Return [X, Y] of the center of cell containing provided text 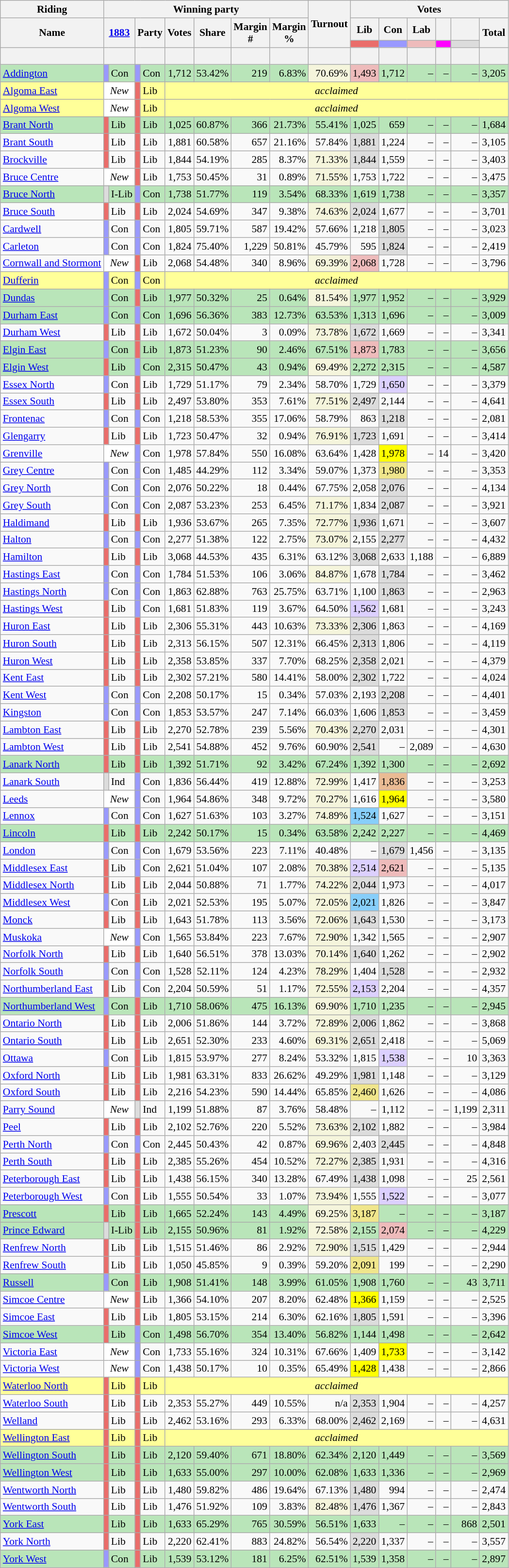
53.12% [213, 1559]
73.63% [329, 1127]
52.30% [213, 1041]
72.99% [329, 782]
9 [250, 1265]
Peterborough West [52, 1196]
76.91% [329, 436]
595 [365, 246]
443 [250, 626]
3,009 [494, 315]
113 [250, 920]
2,144 [393, 401]
81 [250, 1231]
72.89% [329, 1024]
Middlesex West [52, 903]
7.14% [289, 713]
Muskoka [52, 937]
2,907 [494, 937]
1,931 [393, 1162]
Durham East [52, 315]
1,485 [180, 471]
Kingston [52, 713]
3,462 [494, 575]
868 [466, 1524]
58.79% [329, 419]
3,142 [494, 1352]
Party [150, 33]
26.62% [289, 1075]
56.70% [213, 1334]
79 [250, 384]
1,882 [393, 1127]
2,932 [494, 972]
3,656 [494, 350]
449 [250, 1404]
51.17% [213, 384]
1.07% [289, 1196]
Norfolk North [52, 954]
69.31% [329, 1041]
3.83% [289, 1507]
6,889 [494, 557]
1,862 [393, 1024]
Margin# [250, 33]
71.33% [329, 160]
Victoria East [52, 1352]
148 [250, 1282]
52.24% [213, 1214]
53.97% [213, 1058]
55.31% [213, 626]
2,227 [393, 833]
1,650 [393, 384]
58.48% [329, 1110]
67.13% [329, 1490]
1,456 [421, 851]
765 [250, 1524]
3,921 [494, 505]
4,432 [494, 540]
Wellington West [52, 1472]
0.89% [289, 177]
3,205 [494, 74]
52.78% [213, 730]
3.34% [289, 471]
6.45% [289, 505]
9.76% [289, 747]
6.33% [289, 1421]
62.08% [329, 1472]
1,728 [393, 263]
Haldimand [52, 523]
74.63% [329, 212]
60.90% [329, 747]
4,024 [494, 678]
3,023 [494, 229]
1,826 [393, 903]
54.23% [213, 1092]
58.70% [329, 384]
50.54% [213, 1196]
4,630 [494, 747]
348 [250, 799]
214 [250, 1317]
Lennox [52, 816]
4,086 [494, 1092]
1,530 [393, 920]
1,336 [393, 1472]
44.53% [213, 557]
3,557 [494, 1542]
73.78% [329, 333]
863 [365, 419]
233 [250, 1041]
62.88% [213, 592]
1,671 [393, 523]
657 [250, 143]
Bruce North [52, 194]
1,524 [365, 816]
Waterloo North [52, 1386]
92 [250, 765]
61.05% [329, 1282]
419 [250, 782]
72.55% [329, 989]
73.94% [329, 1196]
53.16% [213, 1421]
2,081 [494, 419]
4,641 [494, 401]
13.28% [289, 1179]
2,216 [180, 1092]
51.88% [213, 1110]
1,677 [393, 212]
Frontenac [52, 419]
55.00% [213, 1472]
58.06% [213, 1006]
3,077 [494, 1196]
Wellington South [52, 1456]
51.78% [213, 920]
Simcoe Centre [52, 1300]
2,074 [393, 1231]
21.16% [289, 143]
53.85% [213, 661]
3 [250, 333]
355 [250, 419]
10.52% [289, 1162]
1,973 [393, 885]
143 [250, 1214]
6.31% [289, 557]
12.73% [289, 315]
1,224 [393, 143]
1,669 [393, 333]
9.72% [289, 799]
1,493 [365, 74]
1,522 [393, 1196]
124 [250, 972]
74.89% [329, 816]
8.20% [289, 1300]
1,144 [365, 1334]
1,678 [365, 575]
199 [393, 1265]
19.64% [289, 1490]
Wellington East [52, 1438]
763 [250, 592]
Turnout [329, 24]
Essex South [52, 401]
3,135 [494, 851]
3.72% [289, 1024]
50.45% [213, 177]
Huron East [52, 626]
Huron West [52, 661]
994 [393, 1490]
0.39% [289, 1265]
53.23% [213, 505]
56.36% [213, 315]
144 [250, 1024]
Total [494, 33]
324 [250, 1352]
53.57% [213, 713]
56.54% [329, 1542]
239 [250, 730]
7.11% [289, 851]
1,538 [393, 1058]
Bruce South [52, 212]
2,290 [494, 1265]
Halton [52, 540]
10.00% [289, 1472]
55.41% [329, 125]
4,316 [494, 1162]
58.53% [213, 419]
2,902 [494, 954]
70.14% [329, 954]
3,414 [494, 436]
55.26% [213, 1162]
13.03% [289, 954]
69.90% [329, 1006]
Prince Edward [52, 1231]
Grey South [52, 505]
Brockville [52, 160]
45.79% [329, 246]
5.56% [289, 730]
195 [250, 903]
3,984 [494, 1127]
63.58% [329, 833]
2,944 [494, 1248]
107 [250, 868]
1,367 [393, 1507]
71.17% [329, 505]
62.41% [213, 1542]
14.41% [289, 678]
3,569 [494, 1456]
4,017 [494, 885]
18 [250, 488]
1,229 [250, 246]
277 [250, 1058]
3,341 [494, 333]
16.08% [289, 453]
2,311 [494, 1110]
74.22% [329, 885]
75.40% [213, 246]
Kent West [52, 695]
51.63% [213, 816]
6.83% [289, 74]
67.75% [329, 488]
2.34% [289, 384]
4,587 [494, 367]
Carleton [52, 246]
65.85% [329, 1092]
62.16% [329, 1317]
Algoma East [52, 91]
207 [250, 1300]
Simcoe West [52, 1334]
1,449 [393, 1456]
70.43% [329, 730]
51.46% [213, 1248]
2,525 [494, 1300]
Glengarry [52, 436]
53.15% [213, 1317]
Margin% [289, 33]
50.22% [213, 488]
70.69% [329, 74]
Wentworth North [52, 1490]
24.82% [289, 1542]
5.07% [289, 903]
51.83% [213, 609]
550 [250, 453]
Dundas [52, 298]
50.59% [213, 989]
68.33% [329, 194]
3,459 [494, 713]
53.56% [213, 851]
2,153 [365, 989]
Peterborough East [52, 1179]
1,417 [365, 782]
63.64% [329, 453]
84.87% [329, 575]
Norfolk South [52, 972]
Victoria West [52, 1369]
17.06% [289, 419]
Waterloo South [52, 1404]
York East [52, 1524]
54.48% [213, 263]
50.81% [289, 246]
3.42% [289, 765]
452 [250, 747]
68.25% [329, 661]
67.66% [329, 1352]
9.38% [289, 212]
4,848 [494, 1144]
52.11% [213, 972]
0.35% [289, 1369]
59.40% [213, 1456]
0.87% [289, 1144]
51.71% [213, 765]
2,866 [494, 1369]
51.41% [213, 1282]
51.04% [213, 868]
55.27% [213, 1404]
659 [393, 125]
3,105 [494, 143]
72.58% [329, 1231]
4.23% [289, 972]
Lambton West [52, 747]
33 [250, 1196]
50.88% [213, 885]
10.31% [289, 1352]
1,559 [393, 160]
1,342 [365, 937]
81.54% [329, 298]
Riding [52, 9]
1,834 [365, 505]
59.82% [213, 1490]
1,684 [494, 125]
52.53% [213, 903]
1,783 [393, 350]
3.54% [289, 194]
3,129 [494, 1075]
1,188 [421, 557]
354 [250, 1334]
4,134 [494, 488]
1,098 [393, 1179]
1,980 [393, 471]
Grey Centre [52, 471]
2,642 [494, 1334]
3,420 [494, 453]
8.96% [289, 263]
1,337 [393, 1542]
1,262 [393, 954]
66.45% [329, 643]
51.86% [213, 1024]
73.33% [329, 626]
Winning party [206, 9]
19.42% [289, 229]
69.25% [329, 1214]
2,969 [494, 1472]
Perth South [52, 1162]
70.27% [329, 799]
3.99% [289, 1282]
3,847 [494, 903]
Kent East [52, 678]
Dufferin [52, 281]
285 [250, 160]
53.84% [213, 937]
Cornwall and Stormont [52, 263]
Monck [52, 920]
66.03% [329, 713]
1,404 [365, 972]
69.96% [329, 1144]
3,868 [494, 1024]
247 [250, 713]
0.09% [289, 333]
59.20% [329, 1265]
2.75% [289, 540]
1,904 [393, 1404]
297 [250, 1472]
4,401 [494, 695]
Hastings East [52, 575]
1,616 [365, 799]
Ontario North [52, 1024]
57.66% [329, 229]
3.76% [289, 1110]
1,806 [393, 643]
2,561 [494, 1179]
1,313 [365, 315]
53.32% [329, 1058]
64.50% [329, 609]
3,151 [494, 816]
67.51% [329, 350]
54.86% [213, 799]
1,429 [393, 1248]
3.67% [289, 609]
Lanark South [52, 782]
378 [250, 954]
54.19% [213, 160]
Elgin East [52, 350]
580 [250, 678]
122 [250, 540]
4,301 [494, 730]
Ontario South [52, 1041]
57.03% [329, 695]
Share [213, 33]
0.64% [289, 298]
72.05% [329, 903]
2,419 [494, 246]
3,353 [494, 471]
5,135 [494, 868]
4.60% [289, 1041]
Peel [52, 1127]
347 [250, 212]
1,300 [393, 765]
69.39% [329, 263]
3,243 [494, 609]
60.87% [213, 125]
181 [250, 1559]
2,692 [494, 765]
Cardwell [52, 229]
Parry Sound [52, 1110]
2,169 [393, 1421]
1,606 [365, 713]
265 [250, 523]
1,760 [393, 1282]
106 [250, 575]
1,591 [393, 1317]
7.61% [289, 401]
1,691 [393, 436]
50.43% [213, 1144]
1,373 [365, 471]
435 [250, 557]
90 [250, 350]
1,952 [393, 298]
2,418 [393, 1041]
109 [250, 1507]
45.85% [213, 1265]
2,945 [494, 1006]
1,409 [365, 1352]
59.07% [329, 471]
44.29% [213, 471]
2,843 [494, 1507]
Prescott [52, 1214]
2,633 [393, 557]
2.08% [289, 868]
50.96% [213, 1231]
Ottawa [52, 1058]
3,475 [494, 177]
3,173 [494, 920]
4.49% [289, 1214]
8.37% [289, 160]
5.52% [289, 1127]
Hamilton [52, 557]
77.51% [329, 401]
Addington [52, 74]
Lambton East [52, 730]
n/a [329, 1404]
67.24% [329, 765]
353 [250, 401]
63.12% [329, 557]
2,031 [393, 730]
63.71% [329, 592]
4,169 [494, 626]
63.31% [213, 1075]
3,607 [494, 523]
1.92% [289, 1231]
220 [250, 1127]
4,631 [494, 1421]
52.76% [213, 1127]
1,626 [393, 1092]
Welland [52, 1421]
72.77% [329, 523]
1.17% [289, 989]
1,050 [180, 1265]
18.80% [289, 1456]
1,148 [393, 1075]
40.48% [329, 851]
59.71% [213, 229]
4,229 [494, 1231]
0.44% [289, 488]
London [52, 851]
31 [250, 177]
87 [250, 1110]
3,711 [494, 1282]
Essex North [52, 384]
50.04% [213, 333]
10.63% [289, 626]
6.25% [289, 1559]
219 [250, 74]
486 [250, 1490]
2.46% [289, 350]
54.10% [213, 1300]
53.80% [213, 401]
72.06% [329, 920]
51.92% [213, 1507]
4,469 [494, 833]
72.27% [329, 1162]
2,193 [365, 695]
3.56% [289, 920]
7.67% [289, 937]
York West [52, 1559]
1,358 [393, 1559]
3,403 [494, 160]
671 [250, 1456]
1,619 [365, 194]
63.53% [329, 315]
1,100 [365, 592]
Bruce Centre [52, 177]
1,159 [393, 1300]
3,929 [494, 298]
1883 [119, 33]
Middlesex East [52, 868]
Perth North [52, 1144]
1,235 [393, 1006]
13.40% [289, 1334]
3,357 [494, 194]
2,514 [365, 868]
293 [250, 1421]
62.34% [329, 1456]
475 [250, 1006]
51.38% [213, 540]
51.53% [213, 575]
32 [250, 436]
25.75% [289, 592]
51 [250, 989]
337 [250, 661]
56.82% [329, 1334]
2,089 [421, 747]
3,796 [494, 263]
5,069 [494, 1041]
2,474 [494, 1490]
Lab [421, 30]
Northumberland East [52, 989]
86 [250, 1248]
2,460 [365, 1092]
54.69% [213, 212]
3,580 [494, 799]
57.21% [213, 678]
53.42% [213, 74]
55.16% [213, 1352]
65.49% [329, 1369]
4,357 [494, 989]
10.55% [289, 1404]
Renfrew North [52, 1248]
56.44% [213, 782]
2,897 [494, 1559]
50.32% [213, 298]
62.51% [329, 1559]
1,112 [393, 1110]
3,379 [494, 384]
Oxford South [52, 1092]
12.31% [289, 643]
590 [250, 1092]
30.59% [289, 1524]
833 [250, 1075]
14.44% [289, 1092]
Middlesex North [52, 885]
3,363 [494, 1058]
62.48% [329, 1300]
3,396 [494, 1317]
366 [250, 125]
49.29% [329, 1075]
Lincoln [52, 833]
7.70% [289, 661]
69.49% [329, 367]
4,119 [494, 643]
2,091 [365, 1265]
Algoma West [52, 108]
4,257 [494, 1404]
Wentworth South [52, 1507]
383 [250, 315]
Hastings West [52, 609]
12.88% [289, 782]
Brant South [52, 143]
58.00% [329, 678]
Leeds [52, 799]
Durham West [52, 333]
3.06% [289, 575]
71 [250, 885]
2,058 [365, 488]
4,379 [494, 661]
51.23% [213, 350]
3,253 [494, 782]
82.48% [329, 1507]
8.24% [289, 1058]
Oxford North [52, 1075]
3.27% [289, 816]
60.58% [213, 143]
3,701 [494, 212]
71.55% [329, 177]
Name [52, 33]
7.35% [289, 523]
454 [250, 1162]
Grey North [52, 488]
Northumberland West [52, 1006]
65.29% [213, 1524]
587 [250, 229]
Renfrew South [52, 1265]
54.88% [213, 747]
53.67% [213, 523]
73.07% [329, 540]
1.77% [289, 885]
Simcoe East [52, 1317]
Hastings North [52, 592]
253 [250, 505]
67.49% [329, 1179]
70.38% [329, 868]
Russell [52, 1282]
507 [250, 643]
Huron South [52, 643]
68.00% [329, 1421]
Grenville [52, 453]
14 [443, 453]
Brant North [52, 125]
21.73% [289, 125]
2,272 [365, 367]
2,403 [365, 1144]
1,665 [180, 1214]
York North [52, 1542]
16.13% [289, 1006]
42 [250, 1144]
78.29% [329, 972]
Lanark North [52, 765]
51.77% [213, 194]
2,963 [494, 592]
2,501 [494, 1524]
2.92% [289, 1248]
883 [250, 1542]
103 [250, 816]
Elgin West [52, 367]
112 [250, 471]
6.30% [289, 1317]
1,562 [365, 609]
